Scan for the cell matching the given text and deliver its (x, y) coordinate at center. 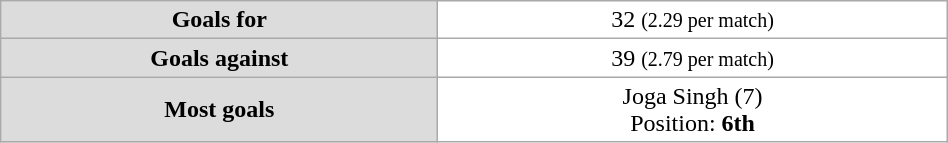
Joga Singh (7) Position: 6th (692, 110)
32 (2.29 per match) (692, 20)
Goals against (220, 58)
Most goals (220, 110)
39 (2.79 per match) (692, 58)
Goals for (220, 20)
